For the text-containing cell, return its midpoint in (x, y) coordinate format. 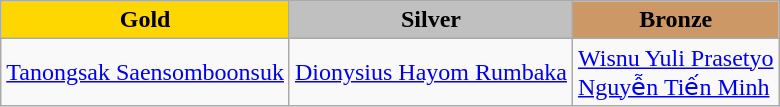
Wisnu Yuli Prasetyo Nguyễn Tiến Minh (676, 72)
Dionysius Hayom Rumbaka (430, 72)
Silver (430, 20)
Bronze (676, 20)
Tanongsak Saensomboonsuk (146, 72)
Gold (146, 20)
